Find where the given text appears and provide that cell's center as (x, y) coordinate. 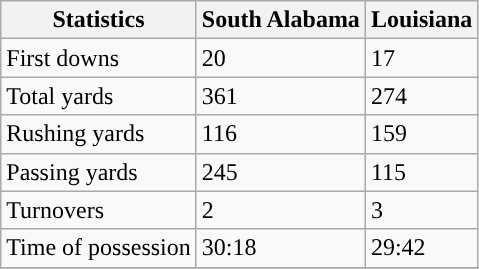
116 (280, 134)
2 (280, 210)
Rushing yards (99, 134)
30:18 (280, 248)
3 (421, 210)
First downs (99, 58)
Turnovers (99, 210)
Passing yards (99, 172)
Total yards (99, 96)
245 (280, 172)
29:42 (421, 248)
115 (421, 172)
Louisiana (421, 20)
Statistics (99, 20)
159 (421, 134)
361 (280, 96)
17 (421, 58)
274 (421, 96)
20 (280, 58)
Time of possession (99, 248)
South Alabama (280, 20)
